Determine the (x, y) coordinate at the center of the cell enclosing the given text.  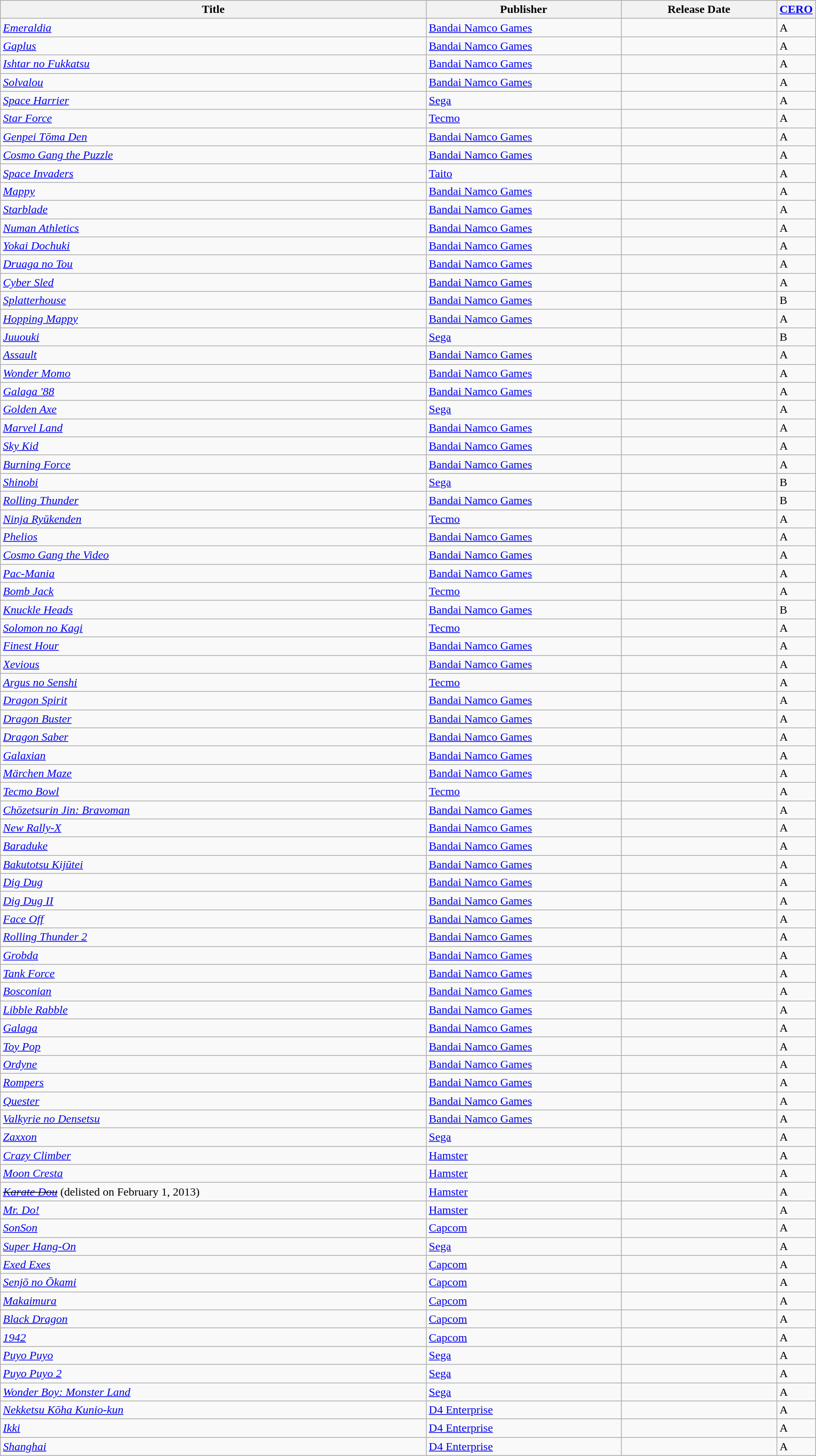
Golden Axe (213, 410)
Splatterhouse (213, 301)
Quester (213, 1100)
Nekketsu Kōha Kunio-kun (213, 1410)
Assault (213, 355)
Wonder Momo (213, 373)
Space Harrier (213, 100)
Chōzetsurin Jin: Bravoman (213, 810)
CERO (796, 10)
Ninja Ryūkenden (213, 518)
Baraduke (213, 846)
Exed Exes (213, 1264)
Hopping Mappy (213, 319)
Dragon Saber (213, 737)
Mr. Do! (213, 1210)
Puyo Puyo 2 (213, 1373)
Taito (524, 173)
Pac-Mania (213, 573)
New Rally-X (213, 828)
Druaga no Tou (213, 264)
Solomon no Kagi (213, 628)
Galaga '88 (213, 391)
Ikki (213, 1428)
Dragon Buster (213, 719)
Starblade (213, 209)
SonSon (213, 1228)
Release Date (699, 10)
Argus no Senshi (213, 682)
Burning Force (213, 464)
1942 (213, 1337)
Yokai Dochuki (213, 246)
Rolling Thunder 2 (213, 937)
Tecmo Bowl (213, 791)
Finest Hour (213, 646)
Rompers (213, 1082)
Super Hang-On (213, 1246)
Puyo Puyo (213, 1355)
Knuckle Heads (213, 610)
Cosmo Gang the Puzzle (213, 155)
Zaxxon (213, 1137)
Shinobi (213, 482)
Face Off (213, 919)
Ishtar no Fukkatsu (213, 64)
Genpei Tōma Den (213, 137)
Makaimura (213, 1301)
Crazy Climber (213, 1155)
Bomb Jack (213, 592)
Gaplus (213, 46)
Mappy (213, 191)
Dig Dug (213, 883)
Dragon Spirit (213, 701)
Cyber Sled (213, 282)
Grobda (213, 955)
Senjō no Ōkami (213, 1283)
Black Dragon (213, 1319)
Valkyrie no Densetsu (213, 1119)
Moon Cresta (213, 1174)
Bakutotsu Kijūtei (213, 864)
Karate Dou (delisted on February 1, 2013) (213, 1192)
Publisher (524, 10)
Sky Kid (213, 446)
Juuouki (213, 337)
Shanghai (213, 1446)
Galaga (213, 1028)
Space Invaders (213, 173)
Ordyne (213, 1064)
Xevious (213, 664)
Marvel Land (213, 428)
Cosmo Gang the Video (213, 555)
Rolling Thunder (213, 500)
Title (213, 10)
Bosconian (213, 992)
Libble Rabble (213, 1010)
Numan Athletics (213, 228)
Tank Force (213, 973)
Toy Pop (213, 1046)
Dig Dug II (213, 901)
Märchen Maze (213, 773)
Wonder Boy: Monster Land (213, 1392)
Emeraldia (213, 28)
Star Force (213, 119)
Phelios (213, 537)
Solvalou (213, 82)
Galaxian (213, 755)
